From the cell containing the given text, extract its center point as (X, Y) coordinate. 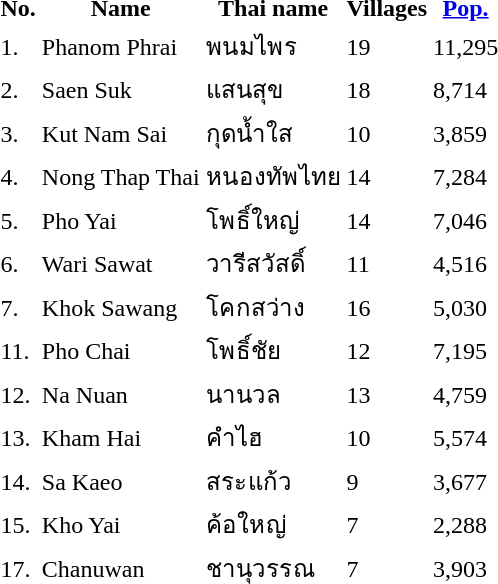
คำไฮ (273, 438)
โคกสว่าง (273, 307)
โพธิ์ใหญ่ (273, 220)
โพธิ์ชัย (273, 350)
Sa Kaeo (120, 481)
Kham Hai (120, 438)
กุดน้ำใส (273, 133)
16 (386, 307)
แสนสุข (273, 90)
วารีสวัสดิ์ (273, 264)
Pho Chai (120, 350)
11 (386, 264)
Pho Yai (120, 220)
ค้อใหญ่ (273, 524)
12 (386, 350)
สระแก้ว (273, 481)
Wari Sawat (120, 264)
9 (386, 481)
Kut Nam Sai (120, 133)
Saen Suk (120, 90)
Na Nuan (120, 394)
7 (386, 524)
Nong Thap Thai (120, 176)
18 (386, 90)
พนมไพร (273, 46)
นานวล (273, 394)
Phanom Phrai (120, 46)
19 (386, 46)
13 (386, 394)
Khok Sawang (120, 307)
Kho Yai (120, 524)
หนองทัพไทย (273, 176)
